Output the (X, Y) coordinate of the center of the cell containing the given text.  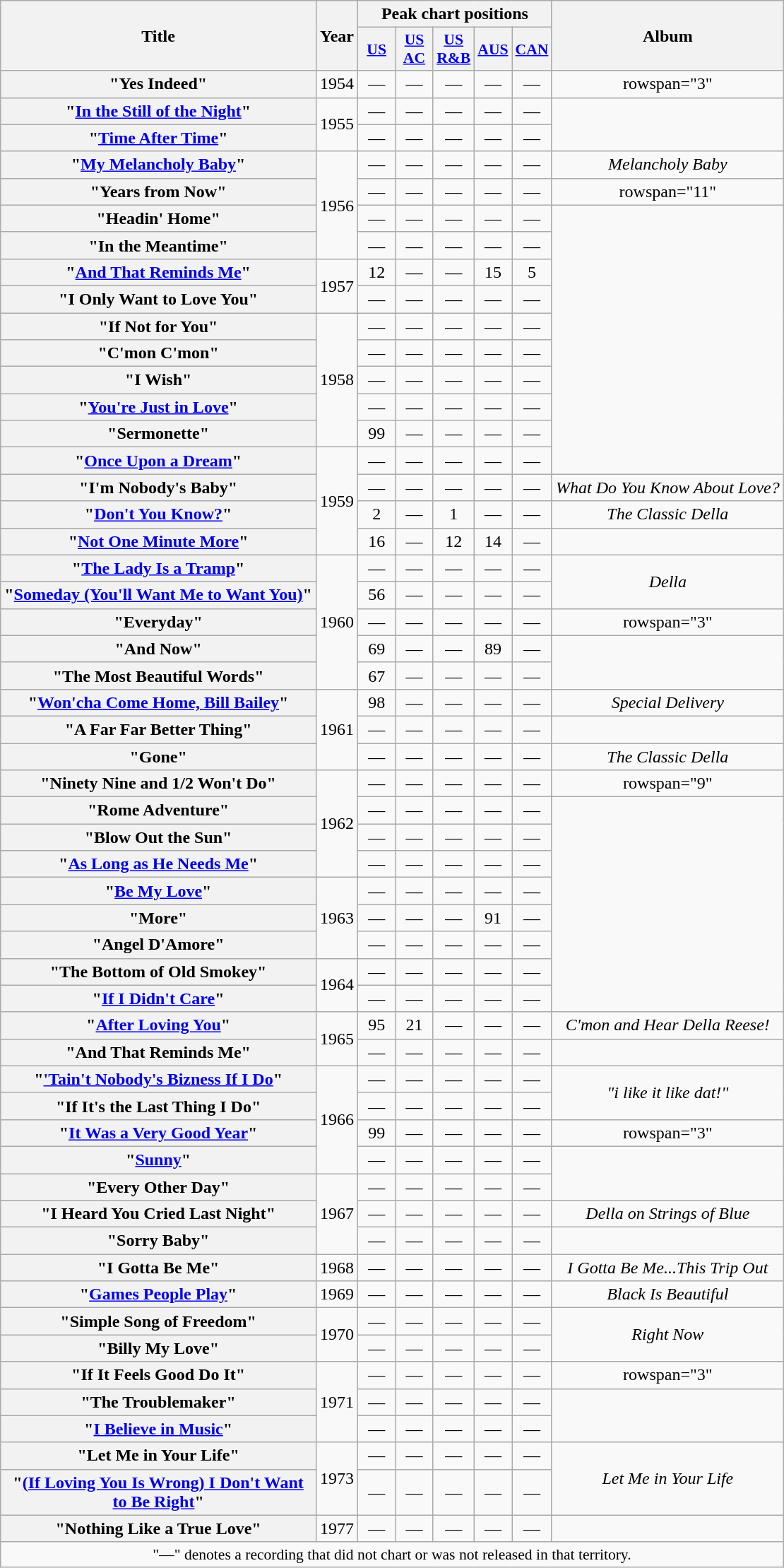
"Time After Time" (158, 138)
"Years from Now" (158, 191)
Right Now (667, 1335)
USR&B (453, 49)
"Someday (You'll Want Me to Want You)" (158, 595)
1962 (336, 824)
21 (414, 1025)
"In the Meantime" (158, 245)
"As Long as He Needs Me" (158, 864)
"More" (158, 918)
"If It Feels Good Do It" (158, 1375)
"Sermonette" (158, 434)
Della on Strings of Blue (667, 1214)
"i like it like dat!" (667, 1092)
1955 (336, 124)
1 (453, 514)
1961 (336, 729)
US (376, 49)
"Angel D'Amore" (158, 945)
"If Not for You" (158, 326)
"I'm Nobody's Baby" (158, 488)
"(If Loving You Is Wrong) I Don't Wantto Be Right" (158, 1492)
1964 (336, 985)
"Rome Adventure" (158, 810)
"If It's the Last Thing I Do" (158, 1106)
1956 (336, 205)
"It Was a Very Good Year" (158, 1133)
5 (533, 272)
"Gone" (158, 757)
USAC (414, 49)
C'mon and Hear Della Reese! (667, 1025)
"I Only Want to Love You" (158, 299)
69 (376, 649)
16 (376, 541)
1969 (336, 1295)
"The Troublemaker" (158, 1402)
Peak chart positions (455, 14)
"Not One Minute More" (158, 541)
"Headin' Home" (158, 218)
"'Tain't Nobody's Bizness If I Do" (158, 1079)
1957 (336, 285)
"Every Other Day" (158, 1186)
Melancholy Baby (667, 165)
14 (493, 541)
"C'mon C'mon" (158, 353)
"The Most Beautiful Words" (158, 676)
"Sunny" (158, 1160)
"A Far Far Better Thing" (158, 729)
"And Now" (158, 649)
1963 (336, 918)
15 (493, 272)
67 (376, 676)
98 (376, 702)
"I Wish" (158, 380)
1960 (336, 622)
89 (493, 649)
"—" denotes a recording that did not chart or was not released in that territory. (392, 1555)
1971 (336, 1402)
"Won'cha Come Home, Bill Bailey" (158, 702)
"Let Me in Your Life" (158, 1456)
"If I Didn't Care" (158, 998)
1965 (336, 1039)
1959 (336, 501)
AUS (493, 49)
1973 (336, 1478)
"Once Upon a Dream" (158, 461)
"Sorry Baby" (158, 1241)
56 (376, 595)
"Don't You Know?" (158, 514)
Special Delivery (667, 702)
1970 (336, 1335)
I Gotta Be Me...This Trip Out (667, 1268)
1977 (336, 1528)
CAN (533, 49)
"Blow Out the Sun" (158, 837)
Let Me in Your Life (667, 1478)
1954 (336, 84)
"Everyday" (158, 622)
"Games People Play" (158, 1295)
Della (667, 582)
"Billy My Love" (158, 1348)
What Do You Know About Love? (667, 488)
"Yes Indeed" (158, 84)
"In the Still of the Night" (158, 111)
"Ninety Nine and 1/2 Won't Do" (158, 784)
Title (158, 35)
91 (493, 918)
"I Believe in Music" (158, 1429)
"The Lady Is a Tramp" (158, 568)
1958 (336, 379)
95 (376, 1025)
Year (336, 35)
"I Heard You Cried Last Night" (158, 1214)
"Nothing Like a True Love" (158, 1528)
Black Is Beautiful (667, 1295)
2 (376, 514)
1966 (336, 1119)
"After Loving You" (158, 1025)
rowspan="11" (667, 191)
"The Bottom of Old Smokey" (158, 972)
Album (667, 35)
"My Melancholy Baby" (158, 165)
"I Gotta Be Me" (158, 1268)
1968 (336, 1268)
"You're Just in Love" (158, 407)
1967 (336, 1213)
"Be My Love" (158, 891)
rowspan="9" (667, 784)
"Simple Song of Freedom" (158, 1321)
